From the cell containing the given text, extract its center point as [X, Y] coordinate. 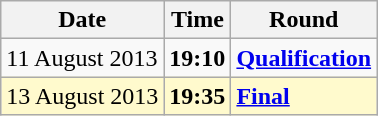
Round [304, 20]
19:35 [198, 96]
11 August 2013 [82, 58]
Date [82, 20]
Qualification [304, 58]
19:10 [198, 58]
Final [304, 96]
Time [198, 20]
13 August 2013 [82, 96]
